Capture the cell that displays the provided text and extract its (X, Y) central coordinate. 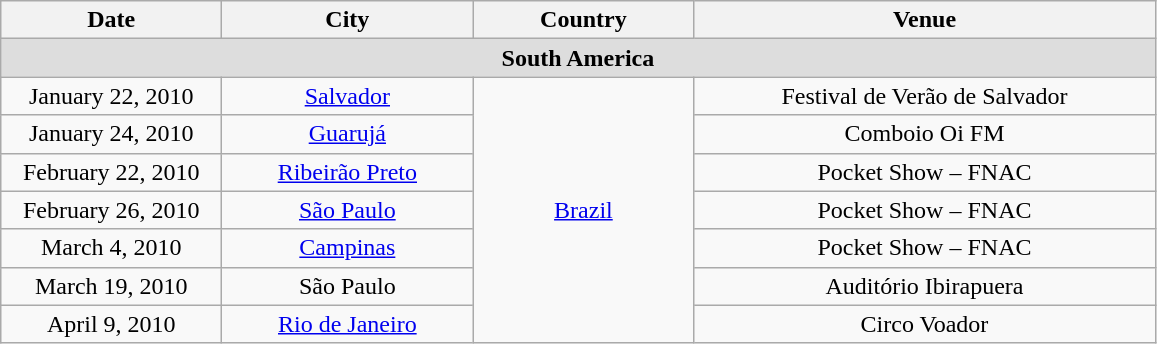
March 4, 2010 (112, 248)
Festival de Verão de Salvador (924, 96)
Rio de Janeiro (348, 324)
January 24, 2010 (112, 134)
January 22, 2010 (112, 96)
Ribeirão Preto (348, 172)
February 26, 2010 (112, 210)
Brazil (584, 210)
Circo Voador (924, 324)
Guarujá (348, 134)
Campinas (348, 248)
Salvador (348, 96)
South America (578, 58)
Comboio Oi FM (924, 134)
Auditório Ibirapuera (924, 286)
March 19, 2010 (112, 286)
Venue (924, 20)
February 22, 2010 (112, 172)
Date (112, 20)
City (348, 20)
Country (584, 20)
April 9, 2010 (112, 324)
